Return the (x, y) coordinate for the center point of the cell that contains the specified text.  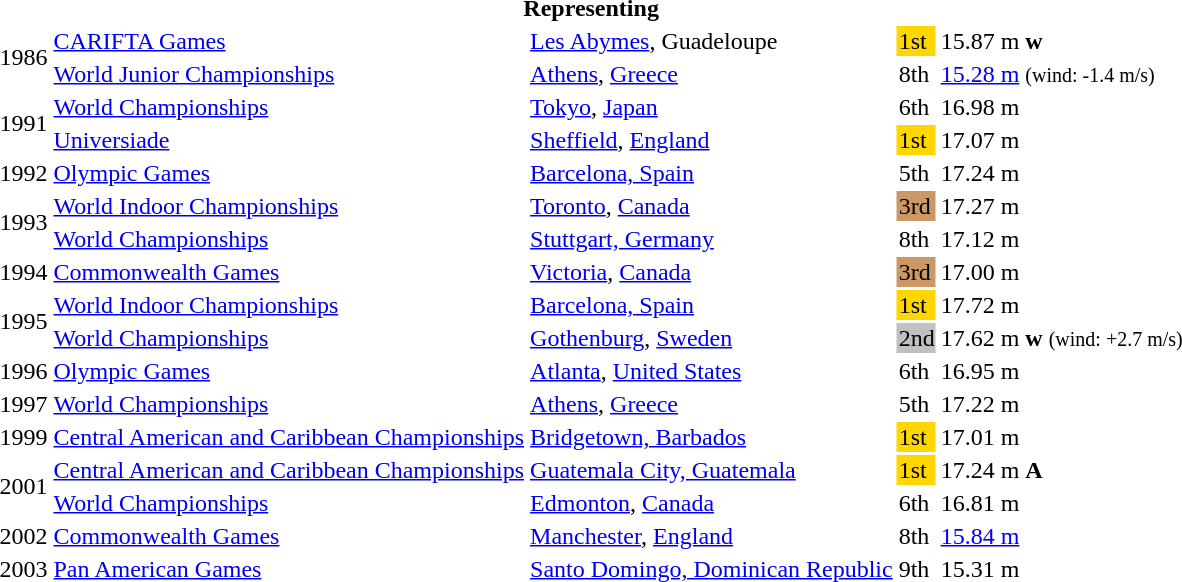
World Junior Championships (289, 74)
2nd (916, 338)
Sheffield, England (712, 140)
Tokyo, Japan (712, 107)
Guatemala City, Guatemala (712, 470)
Stuttgart, Germany (712, 239)
Victoria, Canada (712, 272)
Bridgetown, Barbados (712, 437)
Manchester, England (712, 536)
Gothenburg, Sweden (712, 338)
Edmonton, Canada (712, 503)
Atlanta, United States (712, 371)
Les Abymes, Guadeloupe (712, 41)
Toronto, Canada (712, 206)
CARIFTA Games (289, 41)
Universiade (289, 140)
